Output the (x, y) coordinate of the center of the cell containing the given text.  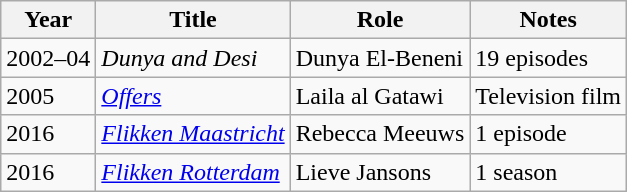
1 episode (548, 134)
Dunya El-Beneni (380, 58)
2002–04 (48, 58)
Flikken Rotterdam (193, 172)
Dunya and Desi (193, 58)
Television film (548, 96)
Title (193, 20)
Flikken Maastricht (193, 134)
Year (48, 20)
Rebecca Meeuws (380, 134)
Role (380, 20)
Laila al Gatawi (380, 96)
1 season (548, 172)
Offers (193, 96)
19 episodes (548, 58)
2005 (48, 96)
Notes (548, 20)
Lieve Jansons (380, 172)
